Search for the cell housing the specified text and yield its [x, y] center coordinate. 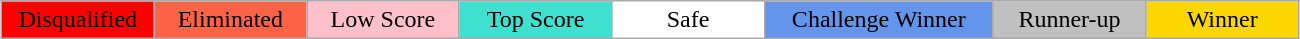
Eliminated [230, 20]
Low Score [384, 20]
Disqualified [78, 20]
Runner-up [1070, 20]
Safe [688, 20]
Challenge Winner [878, 20]
Winner [1222, 20]
Top Score [536, 20]
